Find where the given text appears and provide that cell's center as [x, y] coordinate. 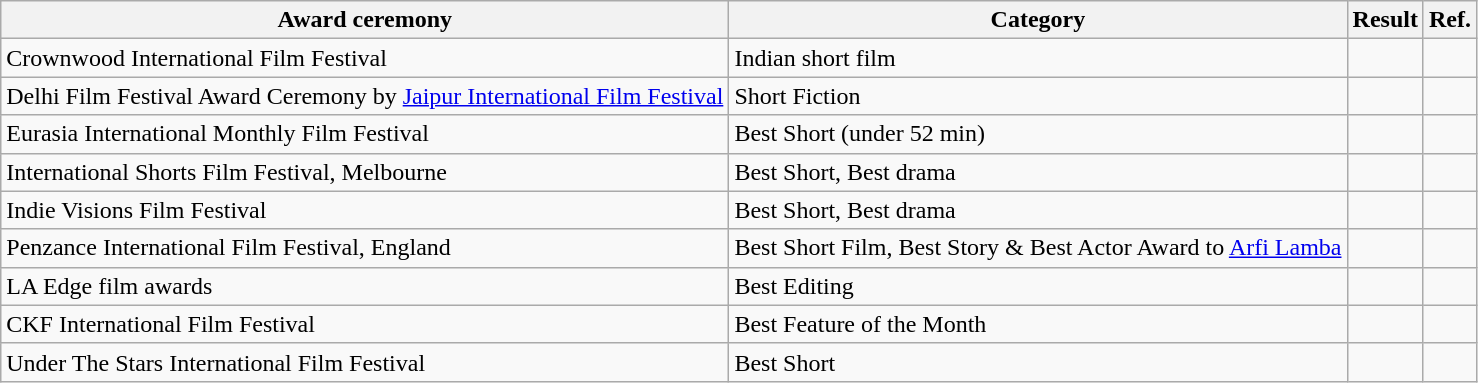
Crownwood International Film Festival [365, 58]
Award ceremony [365, 20]
Short Fiction [1038, 96]
Category [1038, 20]
Best Editing [1038, 286]
Indian short film [1038, 58]
LA Edge film awards [365, 286]
Eurasia International Monthly Film Festival [365, 134]
Under The Stars International Film Festival [365, 362]
Best Feature of the Month [1038, 324]
Indie Visions Film Festival [365, 210]
International Shorts Film Festival, Melbourne [365, 172]
Best Short Film, Best Story & Best Actor Award to Arfi Lamba [1038, 248]
Penzance International Film Festival, England [365, 248]
Result [1385, 20]
Best Short (under 52 min) [1038, 134]
Delhi Film Festival Award Ceremony by Jaipur International Film Festival [365, 96]
Best Short [1038, 362]
CKF International Film Festival [365, 324]
Ref. [1450, 20]
